Locate the cell with the specified text and output its [X, Y] center coordinate. 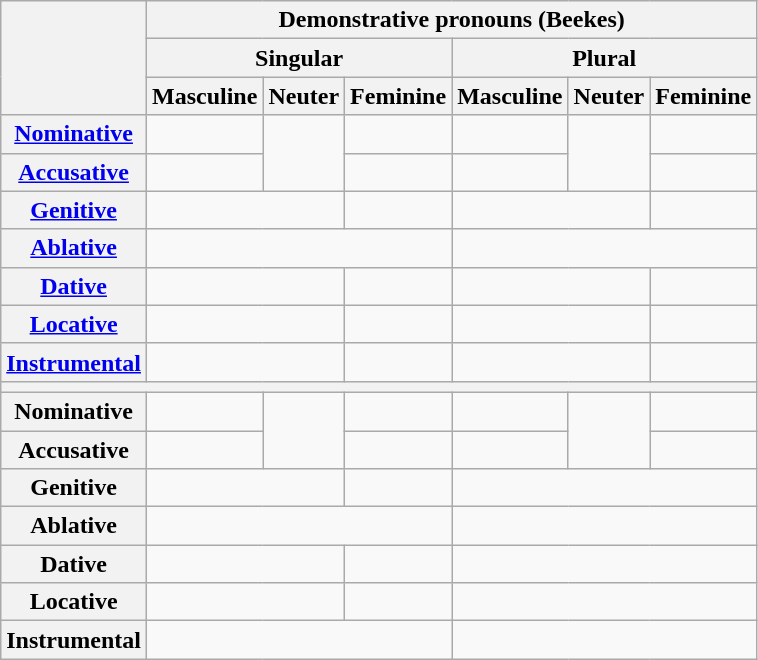
Plural [604, 58]
Singular [298, 58]
Demonstrative pronouns (Beekes) [451, 20]
